Return the (X, Y) coordinate for the center point of the cell that contains the specified text.  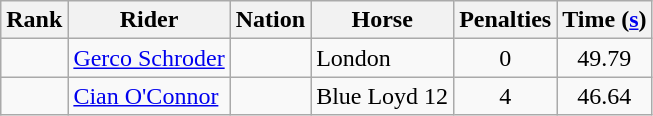
46.64 (604, 96)
Penalties (506, 20)
Cian O'Connor (149, 96)
Blue Loyd 12 (382, 96)
Rider (149, 20)
4 (506, 96)
Nation (270, 20)
Time (s) (604, 20)
London (382, 58)
Gerco Schroder (149, 58)
49.79 (604, 58)
0 (506, 58)
Rank (34, 20)
Horse (382, 20)
